Scan for the cell matching the given text and deliver its (x, y) coordinate at center. 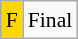
Final (50, 20)
F (12, 20)
